Capture the cell that displays the provided text and extract its (x, y) central coordinate. 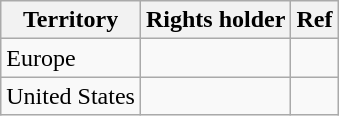
Ref (314, 20)
Territory (71, 20)
United States (71, 96)
Europe (71, 58)
Rights holder (215, 20)
